From the cell containing the given text, extract its center point as (x, y) coordinate. 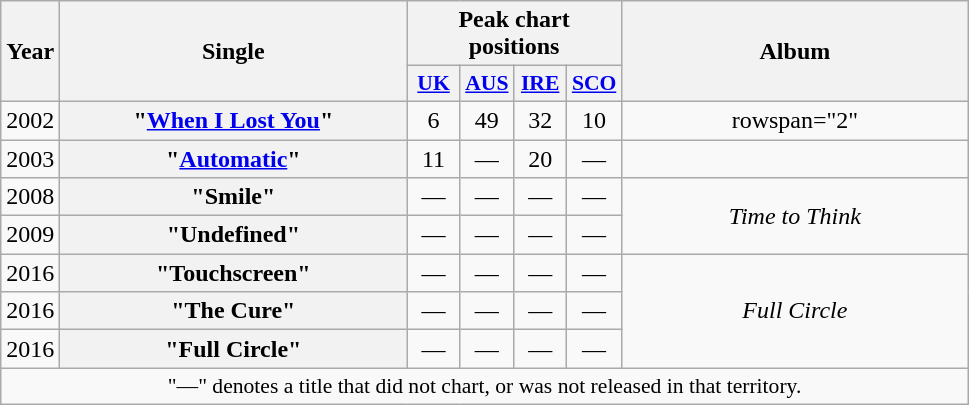
11 (434, 159)
32 (540, 120)
"Automatic" (234, 159)
6 (434, 120)
"Full Circle" (234, 349)
2003 (30, 159)
"Smile" (234, 197)
Full Circle (794, 311)
rowspan="2" (794, 120)
"The Cure" (234, 311)
2008 (30, 197)
Peak chart positions (514, 34)
Year (30, 52)
"When I Lost You" (234, 120)
10 (594, 120)
Time to Think (794, 216)
"Undefined" (234, 235)
"Touchscreen" (234, 273)
IRE (540, 84)
Album (794, 52)
UK (434, 84)
"—" denotes a title that did not chart, or was not released in that territory. (485, 386)
49 (486, 120)
Single (234, 52)
20 (540, 159)
2002 (30, 120)
SCO (594, 84)
AUS (486, 84)
2009 (30, 235)
